From the cell containing the given text, extract its center point as [X, Y] coordinate. 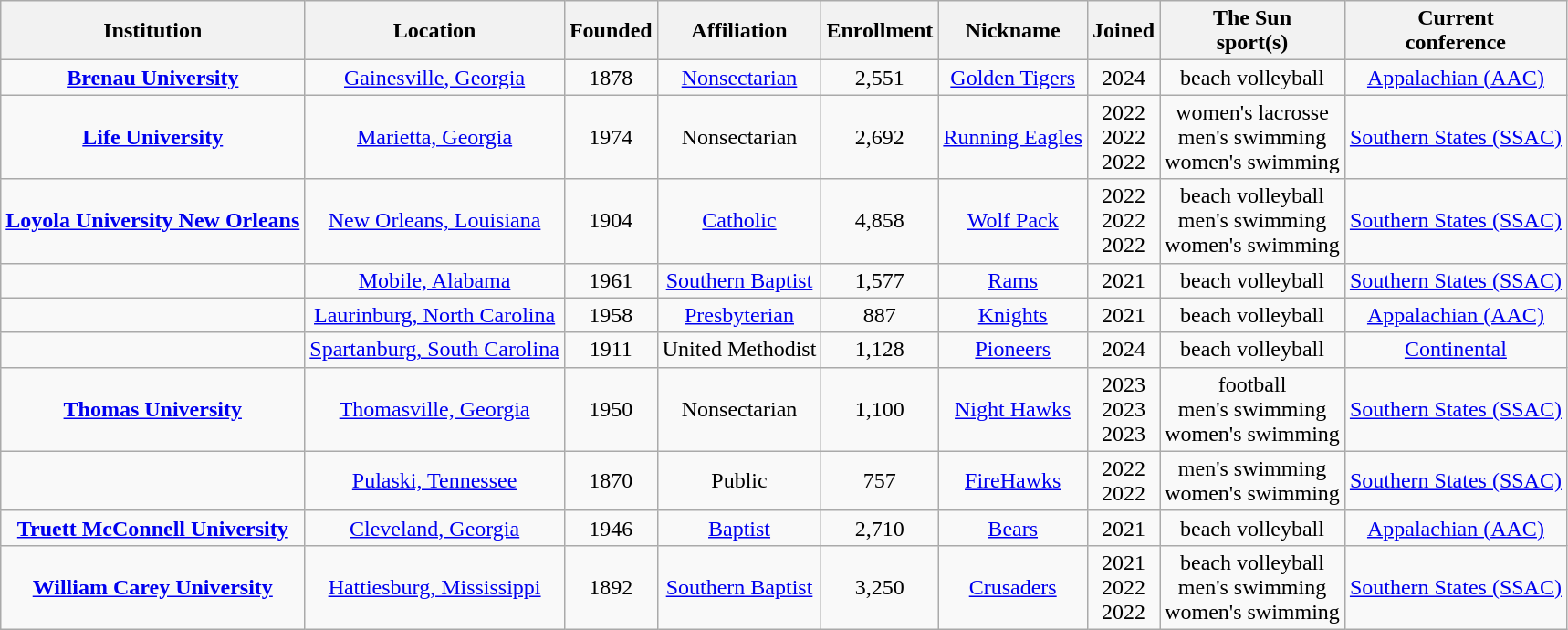
887 [880, 315]
Catholic [739, 221]
1892 [611, 587]
4,858 [880, 221]
Life University [153, 137]
Pulaski, Tennessee [434, 480]
Mobile, Alabama [434, 280]
Brenau University [153, 78]
footballmen's swimmingwomen's swimming [1252, 409]
1,100 [880, 409]
Golden Tigers [1013, 78]
Cleveland, Georgia [434, 528]
1,577 [880, 280]
Loyola University New Orleans [153, 221]
Nickname [1013, 31]
Currentconference [1455, 31]
Thomas University [153, 409]
Presbyterian [739, 315]
757 [880, 480]
Gainesville, Georgia [434, 78]
Enrollment [880, 31]
Night Hawks [1013, 409]
202320232023 [1124, 409]
Founded [611, 31]
women's lacrossemen's swimmingwomen's swimming [1252, 137]
3,250 [880, 587]
1911 [611, 350]
Hattiesburg, Mississippi [434, 587]
Thomasville, Georgia [434, 409]
Public [739, 480]
Continental [1455, 350]
FireHawks [1013, 480]
2,692 [880, 137]
1904 [611, 221]
men's swimmingwomen's swimming [1252, 480]
Marietta, Georgia [434, 137]
1946 [611, 528]
Knights [1013, 315]
Baptist [739, 528]
Crusaders [1013, 587]
Spartanburg, South Carolina [434, 350]
Laurinburg, North Carolina [434, 315]
Location [434, 31]
1961 [611, 280]
2,710 [880, 528]
Institution [153, 31]
United Methodist [739, 350]
202120222022 [1124, 587]
Truett McConnell University [153, 528]
The Sunsport(s) [1252, 31]
2,551 [880, 78]
New Orleans, Louisiana [434, 221]
Wolf Pack [1013, 221]
Pioneers [1013, 350]
Running Eagles [1013, 137]
1974 [611, 137]
1,128 [880, 350]
Bears [1013, 528]
1878 [611, 78]
William Carey University [153, 587]
Rams [1013, 280]
Affiliation [739, 31]
20222022 [1124, 480]
1870 [611, 480]
1958 [611, 315]
Joined [1124, 31]
1950 [611, 409]
